Capture the cell that displays the provided text and extract its [x, y] central coordinate. 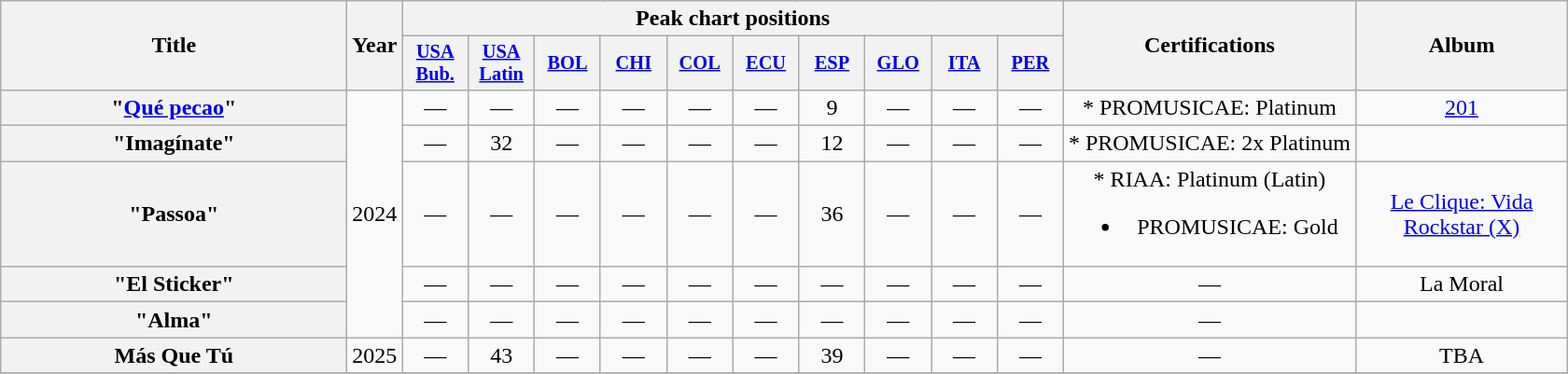
201 [1462, 107]
* RIAA: Platinum (Latin)PROMUSICAE: Gold [1210, 215]
Album [1462, 46]
36 [833, 215]
BOL [567, 63]
Más Que Tú [174, 355]
ECU [765, 63]
USALatin [502, 63]
ITA [965, 63]
12 [833, 144]
CHI [633, 63]
ESP [833, 63]
"Imagínate" [174, 144]
"El Sticker" [174, 284]
USABub. [435, 63]
Year [375, 46]
"Alma" [174, 320]
9 [833, 107]
43 [502, 355]
TBA [1462, 355]
Peak chart positions [734, 19]
Le Clique: Vida Rockstar (X) [1462, 215]
* PROMUSICAE: 2x Platinum [1210, 144]
Certifications [1210, 46]
COL [700, 63]
32 [502, 144]
"Passoa" [174, 215]
39 [833, 355]
GLO [898, 63]
2025 [375, 355]
La Moral [1462, 284]
2024 [375, 213]
Title [174, 46]
"Qué pecao" [174, 107]
* PROMUSICAE: Platinum [1210, 107]
PER [1030, 63]
